Determine the [X, Y] coordinate at the center of the cell enclosing the given text.  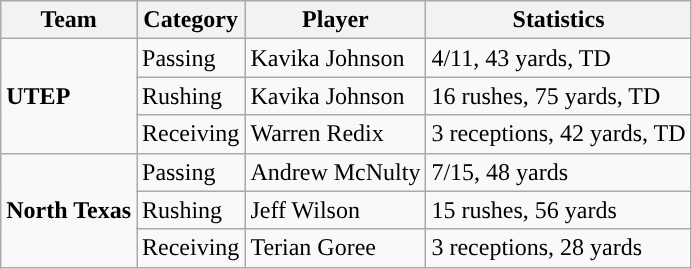
3 receptions, 42 yards, TD [558, 134]
Warren Redix [336, 134]
16 rushes, 75 yards, TD [558, 96]
UTEP [69, 96]
North Texas [69, 210]
Category [190, 20]
Terian Goree [336, 248]
3 receptions, 28 yards [558, 248]
7/15, 48 yards [558, 172]
Player [336, 20]
Team [69, 20]
4/11, 43 yards, TD [558, 58]
15 rushes, 56 yards [558, 210]
Statistics [558, 20]
Jeff Wilson [336, 210]
Andrew McNulty [336, 172]
